For the text-containing cell, return its midpoint in [x, y] coordinate format. 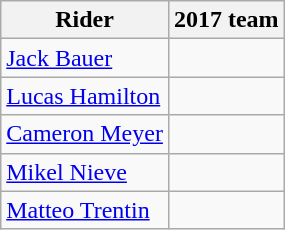
Rider [85, 20]
Cameron Meyer [85, 134]
2017 team [226, 20]
Lucas Hamilton [85, 96]
Mikel Nieve [85, 172]
Matteo Trentin [85, 210]
Jack Bauer [85, 58]
